Locate the cell with the specified text and output its (X, Y) center coordinate. 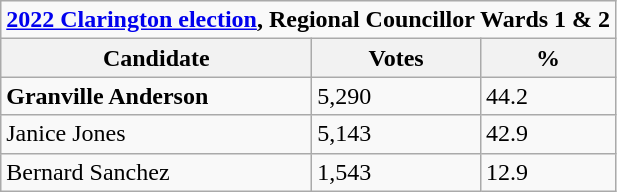
Votes (396, 58)
2022 Clarington election, Regional Councillor Wards 1 & 2 (308, 20)
12.9 (548, 172)
5,143 (396, 134)
% (548, 58)
Candidate (156, 58)
1,543 (396, 172)
Granville Anderson (156, 96)
Janice Jones (156, 134)
Bernard Sanchez (156, 172)
42.9 (548, 134)
5,290 (396, 96)
44.2 (548, 96)
